Capture the cell that displays the provided text and extract its (X, Y) central coordinate. 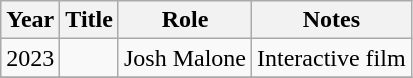
2023 (30, 58)
Interactive film (331, 58)
Notes (331, 20)
Title (90, 20)
Role (184, 20)
Year (30, 20)
Josh Malone (184, 58)
